Pinpoint the cell where the given text exists, returning its [x, y] midpoint coordinate. 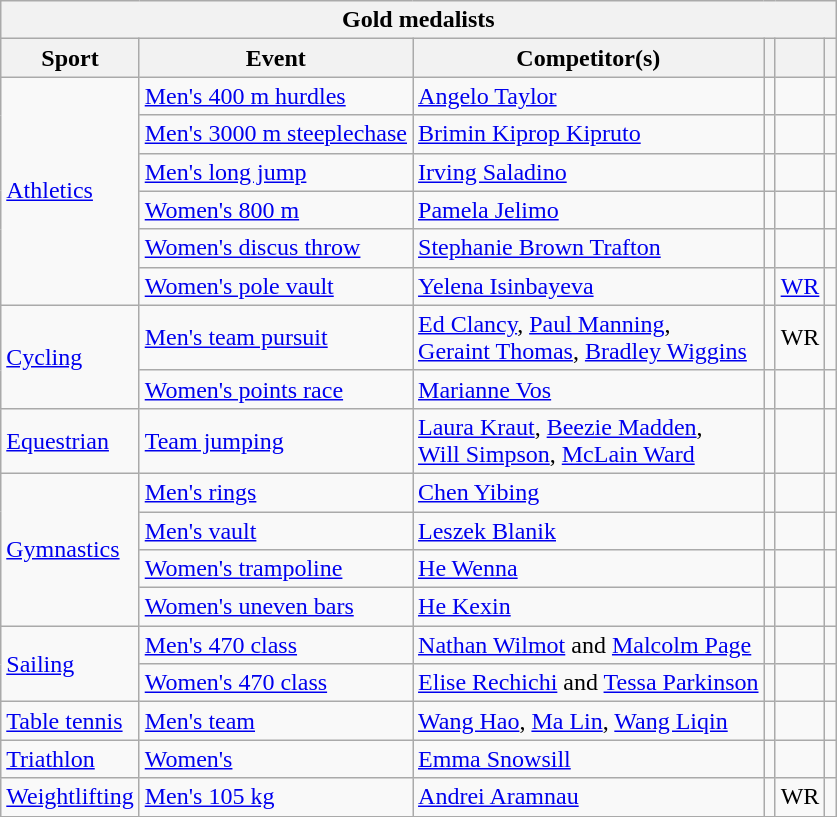
Brimin Kiprop Kipruto [589, 134]
Stephanie Brown Trafton [589, 248]
Men's 400 m hurdles [276, 96]
Irving Saladino [589, 172]
Men's team pursuit [276, 338]
Cycling [70, 356]
Women's 800 m [276, 210]
Leszek Blanik [589, 531]
Men's rings [276, 492]
Sport [70, 58]
Women's uneven bars [276, 607]
Gold medalists [418, 20]
Women's discus throw [276, 248]
Men's 3000 m steeplechase [276, 134]
Men's long jump [276, 172]
Men's 470 class [276, 645]
Event [276, 58]
Pamela Jelimo [589, 210]
Women's [276, 759]
He Wenna [589, 569]
Sailing [70, 664]
Elise Rechichi and Tessa Parkinson [589, 683]
Women's points race [276, 389]
Angelo Taylor [589, 96]
Equestrian [70, 440]
Men's vault [276, 531]
Wang Hao, Ma Lin, Wang Liqin [589, 721]
Competitor(s) [589, 58]
Weightlifting [70, 797]
Laura Kraut, Beezie Madden,Will Simpson, McLain Ward [589, 440]
Nathan Wilmot and Malcolm Page [589, 645]
Chen Yibing [589, 492]
Gymnastics [70, 549]
Table tennis [70, 721]
Women's trampoline [276, 569]
Andrei Aramnau [589, 797]
Women's 470 class [276, 683]
Men's team [276, 721]
Men's 105 kg [276, 797]
Triathlon [70, 759]
Athletics [70, 191]
Emma Snowsill [589, 759]
Team jumping [276, 440]
Ed Clancy, Paul Manning,Geraint Thomas, Bradley Wiggins [589, 338]
Yelena Isinbayeva [589, 286]
Marianne Vos [589, 389]
He Kexin [589, 607]
Women's pole vault [276, 286]
